Capture the cell that displays the provided text and extract its [x, y] central coordinate. 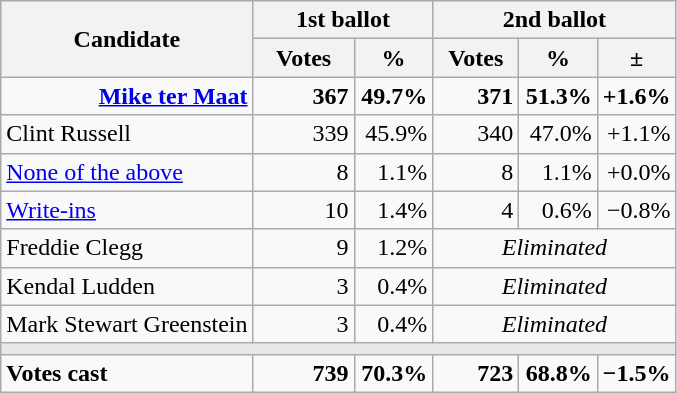
45.9% [394, 134]
723 [476, 373]
± [636, 58]
1.2% [394, 248]
68.8% [558, 373]
2nd ballot [554, 20]
Mark Stewart Greenstein [127, 324]
−0.8% [636, 210]
None of the above [127, 172]
739 [304, 373]
1.4% [394, 210]
47.0% [558, 134]
+1.1% [636, 134]
0.6% [558, 210]
Mike ter Maat [127, 96]
+0.0% [636, 172]
Candidate [127, 39]
4 [476, 210]
Freddie Clegg [127, 248]
9 [304, 248]
367 [304, 96]
Votes cast [127, 373]
70.3% [394, 373]
339 [304, 134]
Kendal Ludden [127, 286]
49.7% [394, 96]
1st ballot [343, 20]
371 [476, 96]
+1.6% [636, 96]
Write-ins [127, 210]
10 [304, 210]
51.3% [558, 96]
−1.5% [636, 373]
Clint Russell [127, 134]
340 [476, 134]
